Find where the given text appears and provide that cell's center as [X, Y] coordinate. 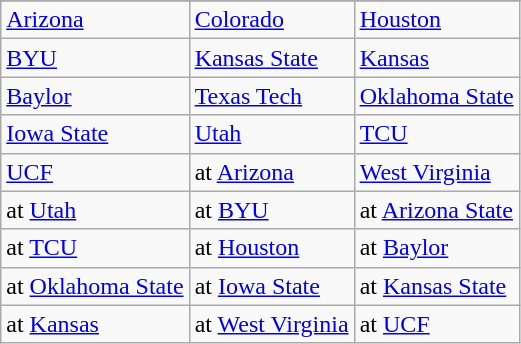
at Arizona [272, 172]
BYU [95, 58]
at Oklahoma State [95, 286]
TCU [436, 134]
Iowa State [95, 134]
West Virginia [436, 172]
at Houston [272, 248]
Baylor [95, 96]
at West Virginia [272, 324]
at UCF [436, 324]
at BYU [272, 210]
at Kansas State [436, 286]
Utah [272, 134]
at Baylor [436, 248]
Kansas [436, 58]
at Utah [95, 210]
UCF [95, 172]
Texas Tech [272, 96]
Houston [436, 20]
Kansas State [272, 58]
at Arizona State [436, 210]
Colorado [272, 20]
at Iowa State [272, 286]
Oklahoma State [436, 96]
at Kansas [95, 324]
Arizona [95, 20]
at TCU [95, 248]
